Detect which cell encompasses the target text, then output its (x, y) center coordinate. 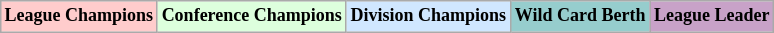
League Leader (712, 16)
Conference Champions (252, 16)
Wild Card Berth (580, 16)
League Champions (78, 16)
Division Champions (428, 16)
